Capture the cell that displays the provided text and extract its [X, Y] central coordinate. 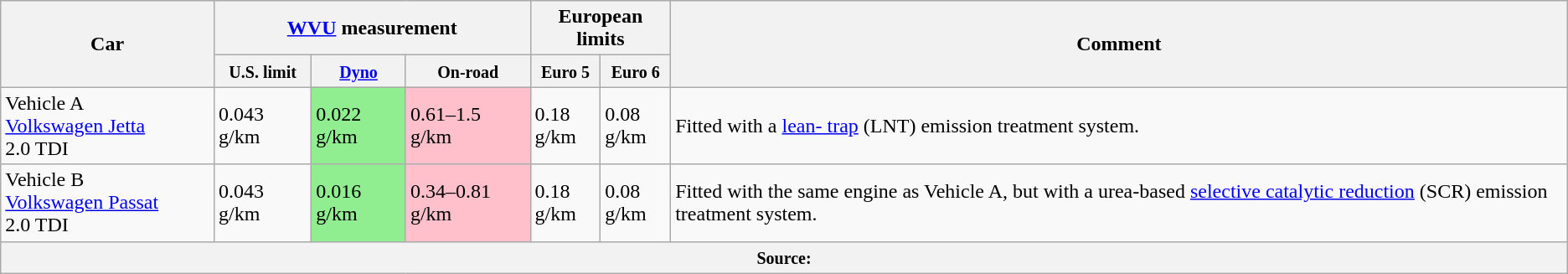
Fitted with the same engine as Vehicle A, but with a urea-based selective catalytic reduction (SCR) emission treatment system. [1119, 203]
On-road [467, 71]
European limits [601, 28]
0.61–1.5 g/km [467, 126]
Euro 5 [565, 71]
U.S. limit [262, 71]
Euro 6 [636, 71]
Car [107, 44]
0.34–0.81 g/km [467, 203]
Comment [1119, 44]
WVU measurement [372, 28]
0.016 g/km [358, 203]
Fitted with a lean- trap (LNT) emission treatment system. [1119, 126]
Vehicle BVolkswagen Passat 2.0 TDI [107, 203]
Dyno [358, 71]
0.022 g/km [358, 126]
Vehicle AVolkswagen Jetta 2.0 TDI [107, 126]
Source: [784, 257]
